Identify which cell holds the provided text, then report its (X, Y) central coordinate. 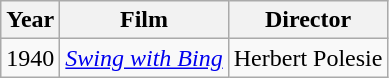
Year (30, 20)
Swing with Bing (144, 58)
Herbert Polesie (308, 58)
Film (144, 20)
Director (308, 20)
1940 (30, 58)
